Scan for the cell matching the given text and deliver its [x, y] coordinate at center. 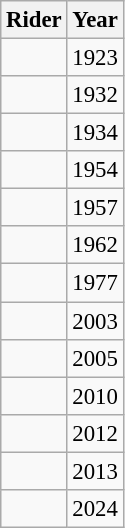
1923 [95, 58]
2010 [95, 396]
1954 [95, 170]
1962 [95, 245]
Rider [34, 20]
2005 [95, 358]
1934 [95, 133]
Year [95, 20]
1957 [95, 208]
1977 [95, 283]
2003 [95, 321]
1932 [95, 95]
2013 [95, 471]
2024 [95, 509]
2012 [95, 433]
